Find where the given text appears and provide that cell's center as (X, Y) coordinate. 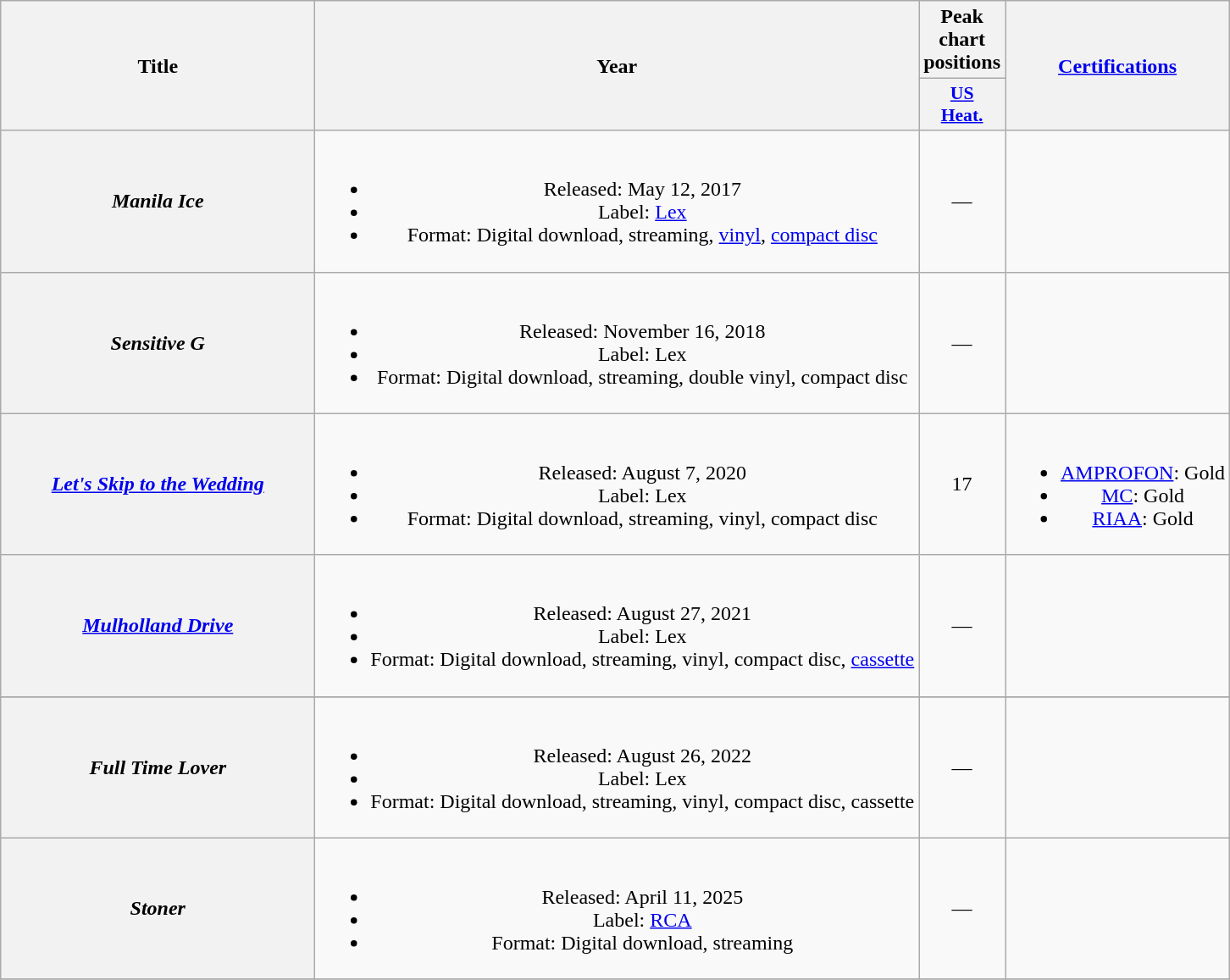
Title (158, 66)
Released: November 16, 2018Label: LexFormat: Digital download, streaming, double vinyl, compact disc (617, 342)
Mulholland Drive (158, 625)
Full Time Lover (158, 767)
Released: August 26, 2022Label: LexFormat: Digital download, streaming, vinyl, compact disc, cassette (617, 767)
USHeat. (962, 105)
Year (617, 66)
Stoner (158, 908)
Sensitive G (158, 342)
Released: May 12, 2017Label: LexFormat: Digital download, streaming, vinyl, compact disc (617, 202)
17 (962, 484)
AMPROFON: GoldMC: GoldRIAA: Gold (1116, 484)
Peak chart positions (962, 40)
Let's Skip to the Wedding (158, 484)
Released: August 27, 2021Label: LexFormat: Digital download, streaming, vinyl, compact disc, cassette (617, 625)
Released: August 7, 2020Label: LexFormat: Digital download, streaming, vinyl, compact disc (617, 484)
Manila Ice (158, 202)
Certifications (1116, 66)
Released: April 11, 2025Label: RCAFormat: Digital download, streaming (617, 908)
